Determine the (X, Y) coordinate at the center of the cell enclosing the given text.  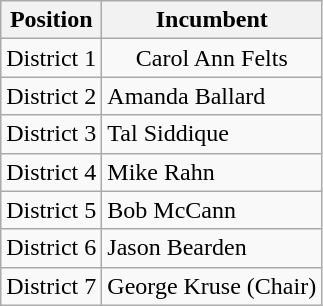
District 7 (52, 286)
Jason Bearden (212, 248)
Tal Siddique (212, 134)
George Kruse (Chair) (212, 286)
District 1 (52, 58)
Bob McCann (212, 210)
District 5 (52, 210)
Position (52, 20)
Mike Rahn (212, 172)
District 2 (52, 96)
Incumbent (212, 20)
District 4 (52, 172)
Carol Ann Felts (212, 58)
District 3 (52, 134)
District 6 (52, 248)
Amanda Ballard (212, 96)
